Locate the cell with the specified text and output its [X, Y] center coordinate. 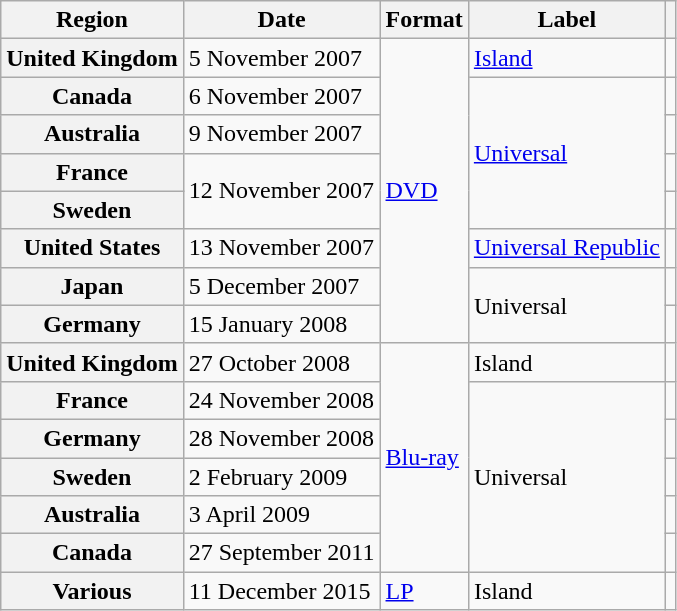
Format [424, 20]
6 November 2007 [282, 96]
24 November 2008 [282, 400]
Blu-ray [424, 457]
28 November 2008 [282, 438]
Region [92, 20]
Japan [92, 286]
5 December 2007 [282, 286]
11 December 2015 [282, 591]
Universal Republic [566, 248]
15 January 2008 [282, 324]
3 April 2009 [282, 515]
LP [424, 591]
12 November 2007 [282, 191]
2 February 2009 [282, 477]
27 October 2008 [282, 362]
Date [282, 20]
Label [566, 20]
United States [92, 248]
5 November 2007 [282, 58]
Various [92, 591]
27 September 2011 [282, 553]
9 November 2007 [282, 134]
DVD [424, 191]
13 November 2007 [282, 248]
